Output the [X, Y] coordinate of the center of the cell containing the given text.  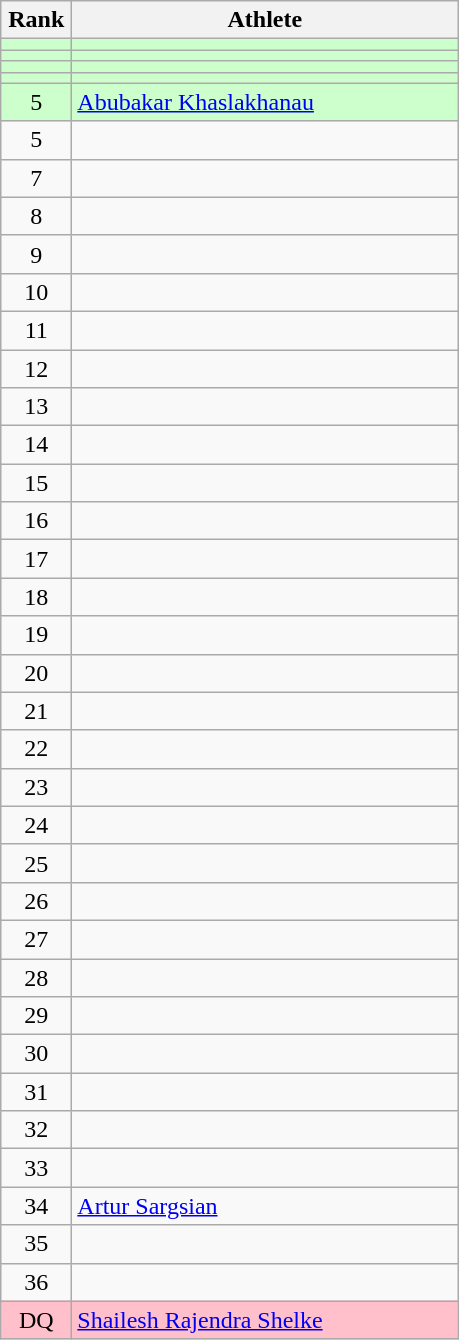
24 [36, 825]
13 [36, 407]
33 [36, 1168]
9 [36, 254]
17 [36, 559]
36 [36, 1282]
Abubakar Khaslakhanau [265, 102]
22 [36, 749]
25 [36, 863]
35 [36, 1244]
DQ [36, 1320]
14 [36, 445]
10 [36, 292]
29 [36, 1016]
31 [36, 1092]
23 [36, 787]
16 [36, 521]
12 [36, 369]
8 [36, 216]
11 [36, 330]
Athlete [265, 20]
26 [36, 901]
30 [36, 1054]
18 [36, 597]
21 [36, 711]
15 [36, 483]
20 [36, 673]
Shailesh Rajendra Shelke [265, 1320]
34 [36, 1206]
Rank [36, 20]
7 [36, 178]
28 [36, 977]
27 [36, 939]
Artur Sargsian [265, 1206]
19 [36, 635]
32 [36, 1130]
